Determine the (x, y) coordinate at the center of the cell enclosing the given text.  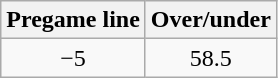
−5 (74, 58)
Over/under (210, 20)
Pregame line (74, 20)
58.5 (210, 58)
